Extract the [X, Y] coordinate from the center of the cell holding the provided text.  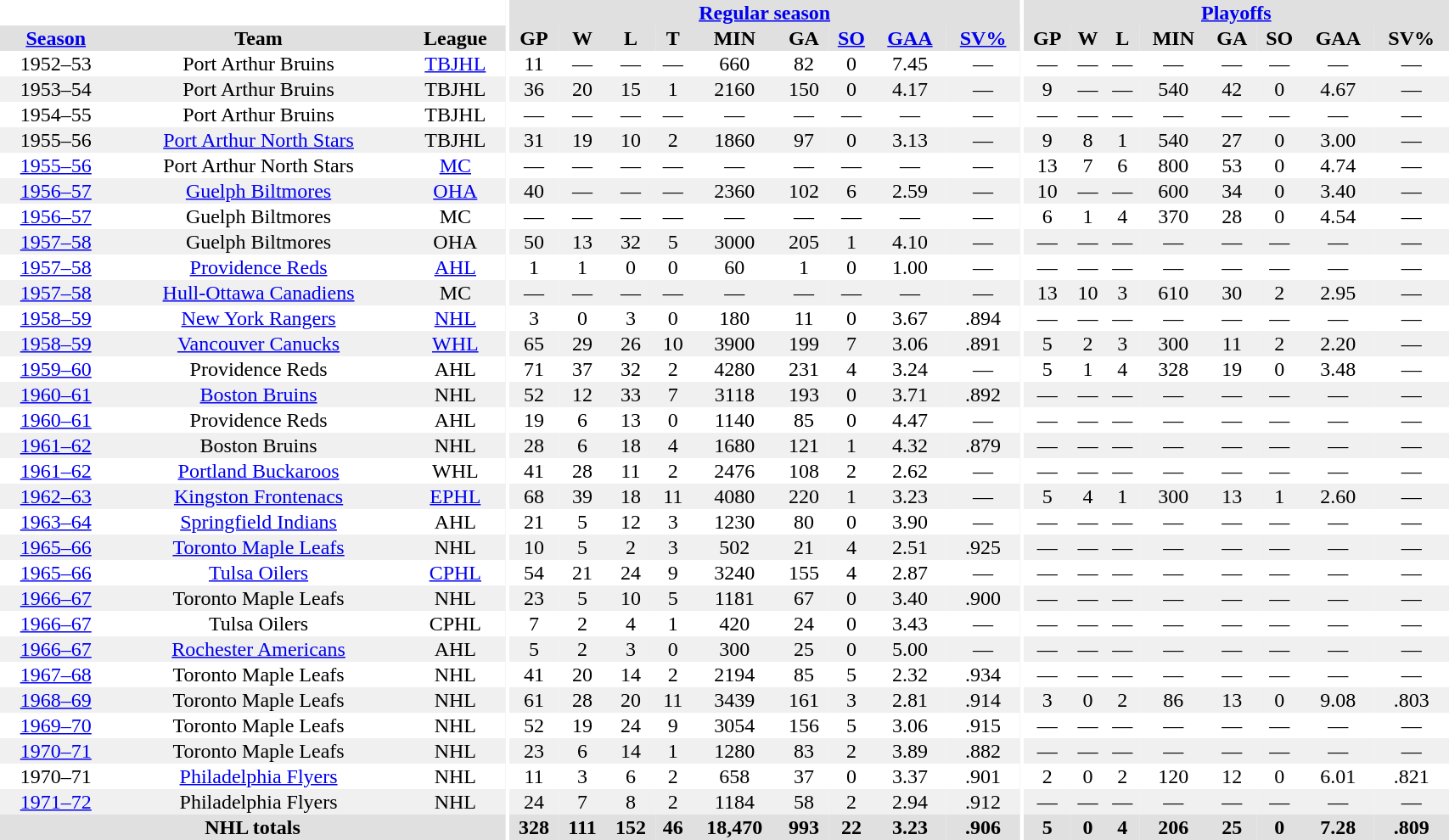
1963–64 [56, 522]
1962–63 [56, 496]
2.62 [910, 471]
1140 [734, 420]
3.37 [910, 776]
1959–60 [56, 369]
1280 [734, 751]
54 [535, 573]
53 [1233, 165]
.934 [983, 675]
27 [1233, 140]
T [672, 38]
3.67 [910, 318]
3240 [734, 573]
86 [1173, 700]
600 [1173, 191]
.906 [983, 827]
1969–70 [56, 725]
4.47 [910, 420]
40 [535, 191]
2.51 [910, 547]
1184 [734, 802]
5.00 [910, 649]
121 [803, 445]
97 [803, 140]
4.74 [1338, 165]
68 [535, 496]
3.13 [910, 140]
102 [803, 191]
155 [803, 573]
1953–54 [56, 89]
61 [535, 700]
220 [803, 496]
30 [1233, 293]
Vancouver Canucks [259, 344]
.821 [1411, 776]
15 [630, 89]
7.45 [910, 64]
2360 [734, 191]
NHL totals [253, 827]
3439 [734, 700]
4080 [734, 496]
Team [259, 38]
18,470 [734, 827]
658 [734, 776]
4.17 [910, 89]
1954–55 [56, 115]
1860 [734, 140]
1952–53 [56, 64]
.891 [983, 344]
Rochester Americans [259, 649]
.892 [983, 395]
4.67 [1338, 89]
3054 [734, 725]
3.90 [910, 522]
152 [630, 827]
231 [803, 369]
.894 [983, 318]
83 [803, 751]
4.32 [910, 445]
EPHL [455, 496]
1.00 [910, 267]
2.81 [910, 700]
1680 [734, 445]
League [455, 38]
.882 [983, 751]
3.48 [1338, 369]
1967–68 [56, 675]
Regular season [765, 13]
58 [803, 802]
4.10 [910, 242]
34 [1233, 191]
.901 [983, 776]
39 [582, 496]
Season [56, 38]
50 [535, 242]
2194 [734, 675]
65 [535, 344]
420 [734, 624]
71 [535, 369]
Kingston Frontenacs [259, 496]
2.32 [910, 675]
.914 [983, 700]
4.54 [1338, 216]
Hull-Ottawa Canadiens [259, 293]
206 [1173, 827]
60 [734, 267]
193 [803, 395]
1230 [734, 522]
9.08 [1338, 700]
2.59 [910, 191]
800 [1173, 165]
82 [803, 64]
3.00 [1338, 140]
3.43 [910, 624]
610 [1173, 293]
3.24 [910, 369]
.912 [983, 802]
Springfield Indians [259, 522]
2.94 [910, 802]
Portland Buckaroos [259, 471]
108 [803, 471]
46 [672, 827]
29 [582, 344]
Playoffs [1236, 13]
New York Rangers [259, 318]
2.60 [1338, 496]
199 [803, 344]
7.28 [1338, 827]
42 [1233, 89]
2.87 [910, 573]
80 [803, 522]
150 [803, 89]
120 [1173, 776]
205 [803, 242]
2476 [734, 471]
3.71 [910, 395]
660 [734, 64]
.809 [1411, 827]
502 [734, 547]
1968–69 [56, 700]
370 [1173, 216]
1181 [734, 598]
33 [630, 395]
2160 [734, 89]
36 [535, 89]
1971–72 [56, 802]
.925 [983, 547]
3.89 [910, 751]
156 [803, 725]
6.01 [1338, 776]
3118 [734, 395]
993 [803, 827]
111 [582, 827]
4280 [734, 369]
31 [535, 140]
3900 [734, 344]
26 [630, 344]
.879 [983, 445]
.900 [983, 598]
22 [851, 827]
161 [803, 700]
67 [803, 598]
.915 [983, 725]
2.20 [1338, 344]
2.95 [1338, 293]
3000 [734, 242]
.803 [1411, 700]
180 [734, 318]
